Find where the given text appears and provide that cell's center as (X, Y) coordinate. 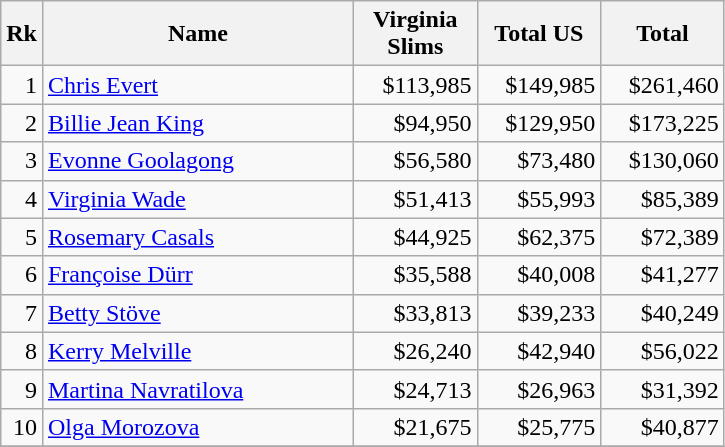
Total (663, 34)
$39,233 (539, 313)
$55,993 (539, 199)
10 (22, 427)
$26,240 (416, 351)
$62,375 (539, 237)
$72,389 (663, 237)
9 (22, 389)
Olga Morozova (198, 427)
Kerry Melville (198, 351)
$33,813 (416, 313)
$40,249 (663, 313)
$25,775 (539, 427)
Rosemary Casals (198, 237)
$73,480 (539, 161)
$130,060 (663, 161)
Billie Jean King (198, 123)
Martina Navratilova (198, 389)
$51,413 (416, 199)
4 (22, 199)
$56,022 (663, 351)
$26,963 (539, 389)
7 (22, 313)
Betty Stöve (198, 313)
Evonne Goolagong (198, 161)
$40,008 (539, 275)
Virginia Slims (416, 34)
Rk (22, 34)
$261,460 (663, 85)
3 (22, 161)
$149,985 (539, 85)
$173,225 (663, 123)
2 (22, 123)
$113,985 (416, 85)
$35,588 (416, 275)
$129,950 (539, 123)
$41,277 (663, 275)
8 (22, 351)
Chris Evert (198, 85)
Françoise Dürr (198, 275)
$24,713 (416, 389)
$56,580 (416, 161)
Name (198, 34)
$31,392 (663, 389)
5 (22, 237)
Total US (539, 34)
$21,675 (416, 427)
Virginia Wade (198, 199)
6 (22, 275)
$85,389 (663, 199)
$42,940 (539, 351)
$44,925 (416, 237)
$40,877 (663, 427)
1 (22, 85)
$94,950 (416, 123)
